Output the [x, y] coordinate of the center of the cell containing the given text.  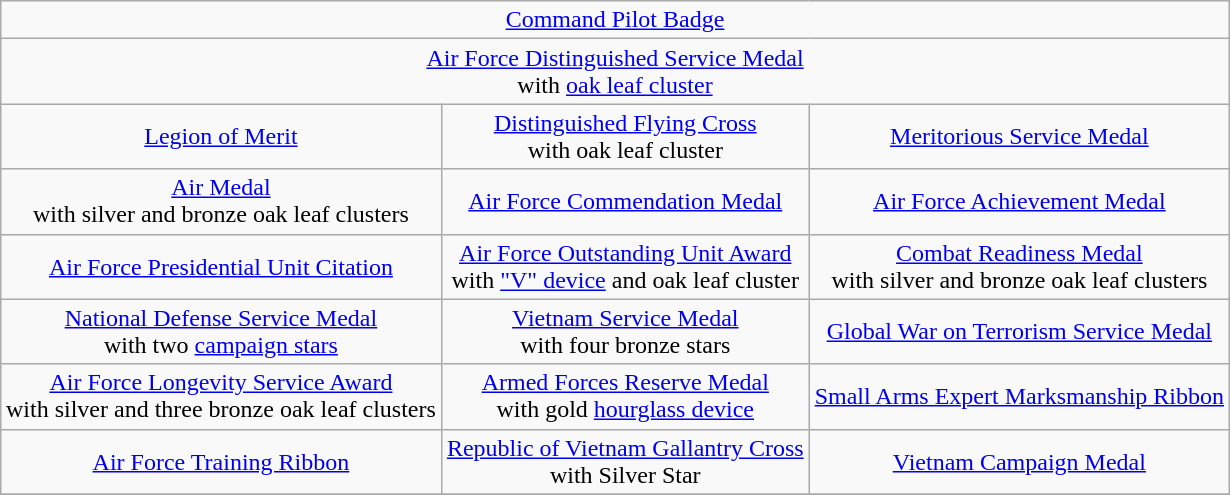
Air Force Achievement Medal [1019, 202]
Vietnam Campaign Medal [1019, 462]
Distinguished Flying Cross with oak leaf cluster [625, 136]
Meritorious Service Medal [1019, 136]
Armed Forces Reserve Medal with gold hourglass device [625, 396]
Air Medal with silver and bronze oak leaf clusters [220, 202]
Air Force Distinguished Service Medal with oak leaf cluster [614, 72]
Republic of Vietnam Gallantry Cross with Silver Star [625, 462]
National Defense Service Medal with two campaign stars [220, 332]
Air Force Training Ribbon [220, 462]
Air Force Outstanding Unit Award with "V" device and oak leaf cluster [625, 266]
Combat Readiness Medal with silver and bronze oak leaf clusters [1019, 266]
Command Pilot Badge [614, 20]
Vietnam Service Medal with four bronze stars [625, 332]
Legion of Merit [220, 136]
Air Force Longevity Service Award with silver and three bronze oak leaf clusters [220, 396]
Air Force Commendation Medal [625, 202]
Small Arms Expert Marksmanship Ribbon [1019, 396]
Air Force Presidential Unit Citation [220, 266]
Global War on Terrorism Service Medal [1019, 332]
